Scan for the cell matching the given text and deliver its (x, y) coordinate at center. 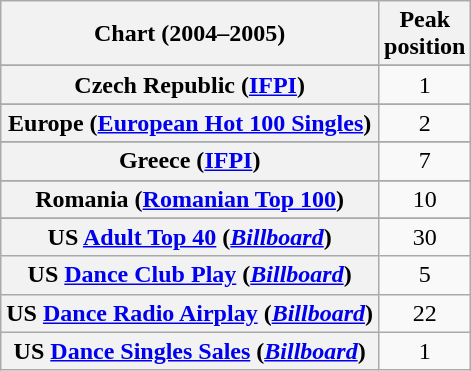
Chart (2004–2005) (190, 34)
22 (425, 313)
Peakposition (425, 34)
US Dance Radio Airplay (Billboard) (190, 313)
5 (425, 275)
2 (425, 123)
30 (425, 237)
7 (425, 161)
US Dance Singles Sales (Billboard) (190, 351)
Romania (Romanian Top 100) (190, 199)
10 (425, 199)
Czech Republic (IFPI) (190, 85)
Greece (IFPI) (190, 161)
US Dance Club Play (Billboard) (190, 275)
Europe (European Hot 100 Singles) (190, 123)
US Adult Top 40 (Billboard) (190, 237)
